Search for the cell housing the specified text and yield its [X, Y] center coordinate. 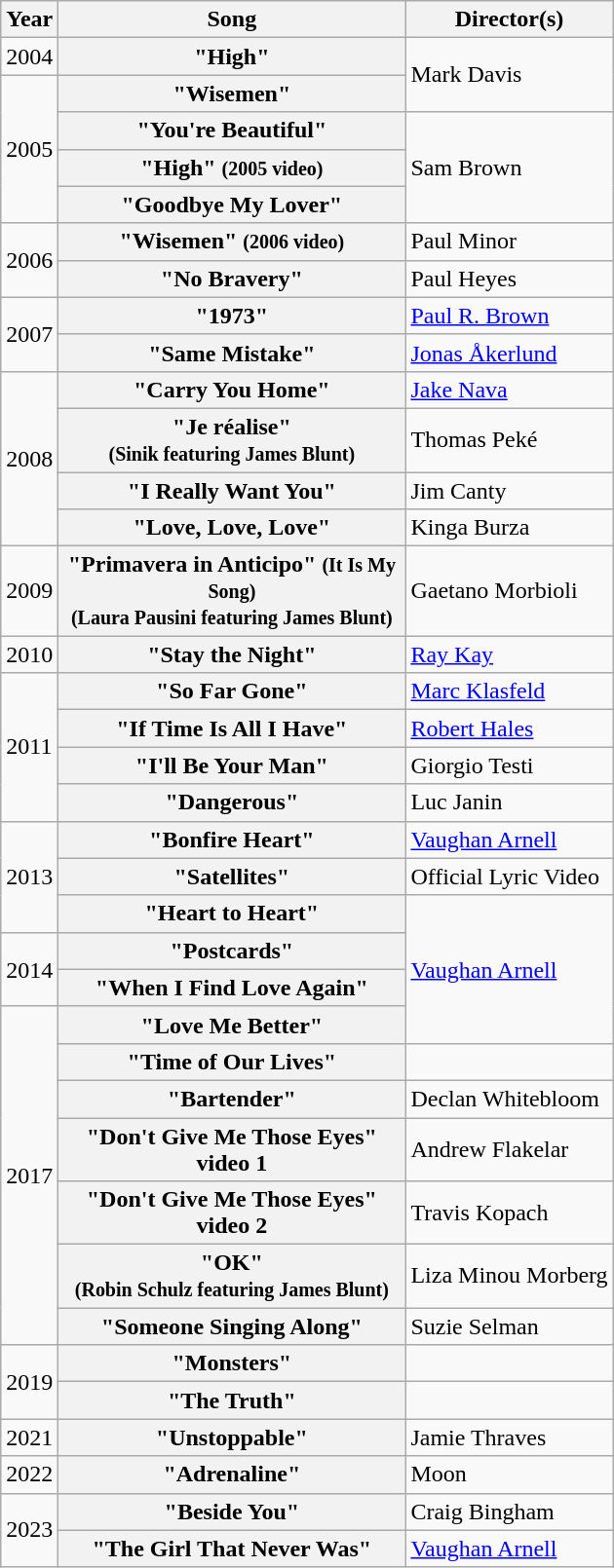
Craig Bingham [509, 1512]
2008 [29, 458]
Mark Davis [509, 75]
"Love Me Better" [232, 1025]
Travis Kopach [509, 1213]
Marc Klasfeld [509, 691]
"Adrenaline" [232, 1475]
2005 [29, 149]
"When I Find Love Again" [232, 988]
"I Really Want You" [232, 490]
Giorgio Testi [509, 765]
2004 [29, 56]
"High" (2005 video) [232, 168]
Jim Canty [509, 490]
2017 [29, 1175]
"You're Beautiful" [232, 131]
Paul Heyes [509, 279]
Robert Hales [509, 728]
"Primavera in Anticipo" (It Is My Song)(Laura Pausini featuring James Blunt) [232, 591]
2021 [29, 1437]
"I'll Be Your Man" [232, 765]
2013 [29, 877]
"Goodbye My Lover" [232, 205]
Suzie Selman [509, 1326]
Liza Minou Morberg [509, 1276]
"Don't Give Me Those Eyes" video 1 [232, 1149]
"The Truth" [232, 1400]
"Wisemen" [232, 93]
"Love, Love, Love" [232, 528]
Moon [509, 1475]
Thomas Peké [509, 440]
"High" [232, 56]
"Satellites" [232, 877]
"If Time Is All I Have" [232, 728]
Paul Minor [509, 242]
"Bartender" [232, 1099]
Kinga Burza [509, 528]
2007 [29, 334]
"So Far Gone" [232, 691]
Jamie Thraves [509, 1437]
"Unstoppable" [232, 1437]
2006 [29, 260]
"Dangerous" [232, 803]
"Bonfire Heart" [232, 840]
"Stay the Night" [232, 654]
"Don't Give Me Those Eyes" video 2 [232, 1213]
"Someone Singing Along" [232, 1326]
"Monsters" [232, 1363]
"Carry You Home" [232, 390]
"Je réalise"(Sinik featuring James Blunt) [232, 440]
Official Lyric Video [509, 877]
2010 [29, 654]
Declan Whitebloom [509, 1099]
Director(s) [509, 19]
"1973" [232, 316]
"No Bravery" [232, 279]
Year [29, 19]
2014 [29, 969]
Jonas Åkerlund [509, 353]
Paul R. Brown [509, 316]
"Time of Our Lives" [232, 1062]
Sam Brown [509, 168]
"Postcards" [232, 951]
Song [232, 19]
Andrew Flakelar [509, 1149]
2023 [29, 1530]
2022 [29, 1475]
2009 [29, 591]
"Heart to Heart" [232, 914]
"OK"(Robin Schulz featuring James Blunt) [232, 1276]
"Wisemen" (2006 video) [232, 242]
Ray Kay [509, 654]
Gaetano Morbioli [509, 591]
Jake Nava [509, 390]
2019 [29, 1382]
"Beside You" [232, 1512]
"Same Mistake" [232, 353]
2011 [29, 747]
Luc Janin [509, 803]
"The Girl That Never Was" [232, 1549]
